Locate the cell with the specified text and output its [x, y] center coordinate. 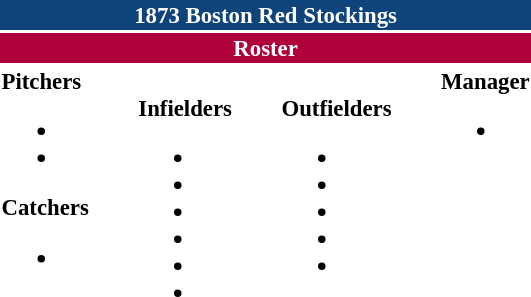
Roster [266, 48]
1873 Boston Red Stockings [266, 15]
